Extract the (x, y) coordinate from the center of the cell holding the provided text.  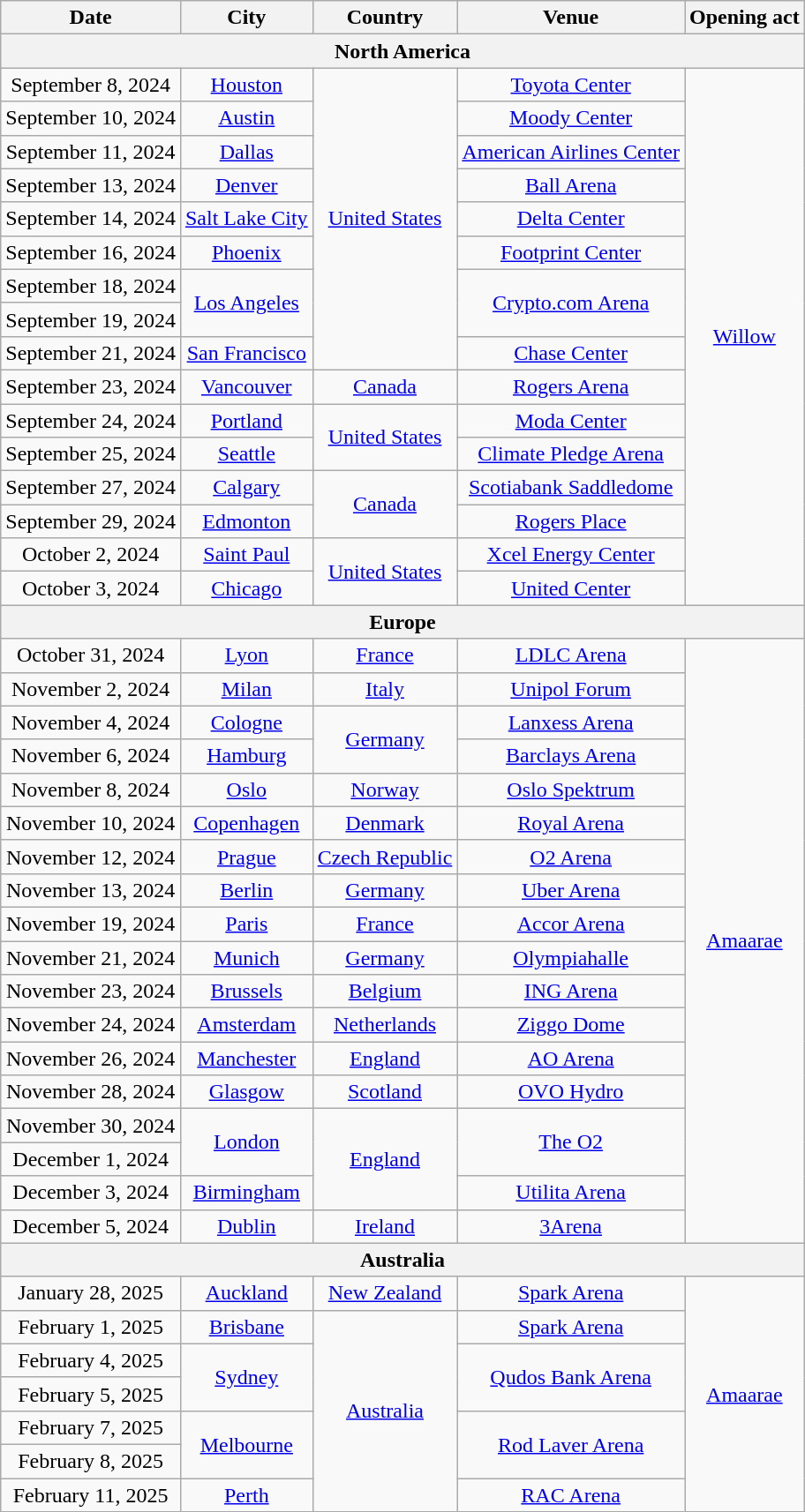
Seattle (246, 454)
December 1, 2024 (91, 1159)
November 12, 2024 (91, 857)
Dallas (246, 152)
Belgium (385, 992)
November 13, 2024 (91, 890)
Crypto.com Arena (571, 303)
American Airlines Center (571, 152)
Cologne (246, 722)
Rogers Place (571, 521)
February 1, 2025 (91, 1327)
September 14, 2024 (91, 219)
Hamburg (246, 756)
September 24, 2024 (91, 421)
3Arena (571, 1226)
Date (91, 18)
February 11, 2025 (91, 1495)
Chase Center (571, 353)
OVO Hydro (571, 1092)
Moody Center (571, 118)
City (246, 18)
San Francisco (246, 353)
Unipol Forum (571, 689)
North America (402, 51)
December 3, 2024 (91, 1193)
The O2 (571, 1142)
September 10, 2024 (91, 118)
Rod Laver Arena (571, 1444)
Salt Lake City (246, 219)
Qudos Bank Arena (571, 1377)
Saint Paul (246, 555)
Utilita Arena (571, 1193)
September 13, 2024 (91, 185)
Moda Center (571, 421)
November 10, 2024 (91, 823)
Manchester (246, 1059)
Prague (246, 857)
February 5, 2025 (91, 1394)
Xcel Energy Center (571, 555)
Amsterdam (246, 1025)
November 4, 2024 (91, 722)
New Zealand (385, 1293)
Climate Pledge Arena (571, 454)
Lanxess Arena (571, 722)
O2 Arena (571, 857)
November 2, 2024 (91, 689)
AO Arena (571, 1059)
September 16, 2024 (91, 252)
Norway (385, 790)
Ziggo Dome (571, 1025)
November 8, 2024 (91, 790)
Melbourne (246, 1444)
Perth (246, 1495)
February 4, 2025 (91, 1360)
Accor Arena (571, 924)
Lyon (246, 655)
Willow (745, 337)
December 5, 2024 (91, 1226)
Munich (246, 957)
Milan (246, 689)
Oslo Spektrum (571, 790)
Delta Center (571, 219)
Country (385, 18)
Uber Arena (571, 890)
January 28, 2025 (91, 1293)
Auckland (246, 1293)
Birmingham (246, 1193)
Brisbane (246, 1327)
Netherlands (385, 1025)
Rogers Arena (571, 386)
Vancouver (246, 386)
September 19, 2024 (91, 319)
Oslo (246, 790)
November 28, 2024 (91, 1092)
Ireland (385, 1226)
Scotiabank Saddledome (571, 488)
Dublin (246, 1226)
Barclays Arena (571, 756)
November 21, 2024 (91, 957)
February 8, 2025 (91, 1461)
September 23, 2024 (91, 386)
November 23, 2024 (91, 992)
RAC Arena (571, 1495)
Phoenix (246, 252)
Portland (246, 421)
Toyota Center (571, 85)
Paris (246, 924)
Europe (402, 622)
October 2, 2024 (91, 555)
London (246, 1142)
Ball Arena (571, 185)
Venue (571, 18)
February 7, 2025 (91, 1427)
Chicago (246, 588)
September 21, 2024 (91, 353)
Austin (246, 118)
November 19, 2024 (91, 924)
Calgary (246, 488)
Olympiahalle (571, 957)
September 8, 2024 (91, 85)
Los Angeles (246, 303)
October 3, 2024 (91, 588)
November 26, 2024 (91, 1059)
Copenhagen (246, 823)
Italy (385, 689)
September 25, 2024 (91, 454)
Denmark (385, 823)
Denver (246, 185)
September 11, 2024 (91, 152)
Opening act (745, 18)
Czech Republic (385, 857)
LDLC Arena (571, 655)
ING Arena (571, 992)
November 24, 2024 (91, 1025)
Footprint Center (571, 252)
Brussels (246, 992)
Scotland (385, 1092)
Houston (246, 85)
September 27, 2024 (91, 488)
November 30, 2024 (91, 1126)
United Center (571, 588)
November 6, 2024 (91, 756)
Edmonton (246, 521)
September 29, 2024 (91, 521)
Royal Arena (571, 823)
Berlin (246, 890)
Sydney (246, 1377)
Glasgow (246, 1092)
September 18, 2024 (91, 286)
October 31, 2024 (91, 655)
